Return the [x, y] coordinate for the center point of the cell that contains the specified text.  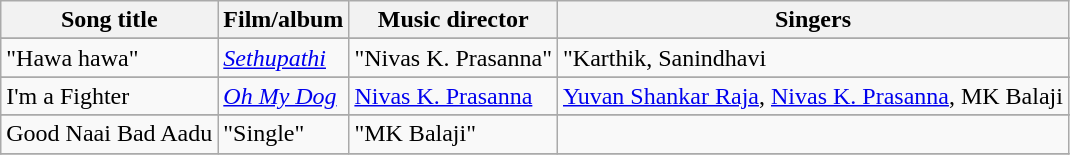
Song title [110, 20]
Music director [454, 20]
Yuvan Shankar Raja, Nivas K. Prasanna, MK Balaji [812, 96]
"MK Balaji" [454, 134]
Nivas K. Prasanna [454, 96]
"Hawa hawa" [110, 58]
"Single" [284, 134]
Sethupathi [284, 58]
Oh My Dog [284, 96]
Film/album [284, 20]
Singers [812, 20]
"Karthik, Sanindhavi [812, 58]
"Nivas K. Prasanna" [454, 58]
Good Naai Bad Aadu [110, 134]
I'm a Fighter [110, 96]
